Detect which cell encompasses the target text, then output its [X, Y] center coordinate. 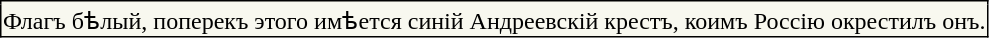
Флагъ бѣлый, поперекъ этого имѣется синій Андреевскій крестъ, коимъ Россію окрестилъ онъ. [494, 20]
